For the text-containing cell, return its midpoint in [x, y] coordinate format. 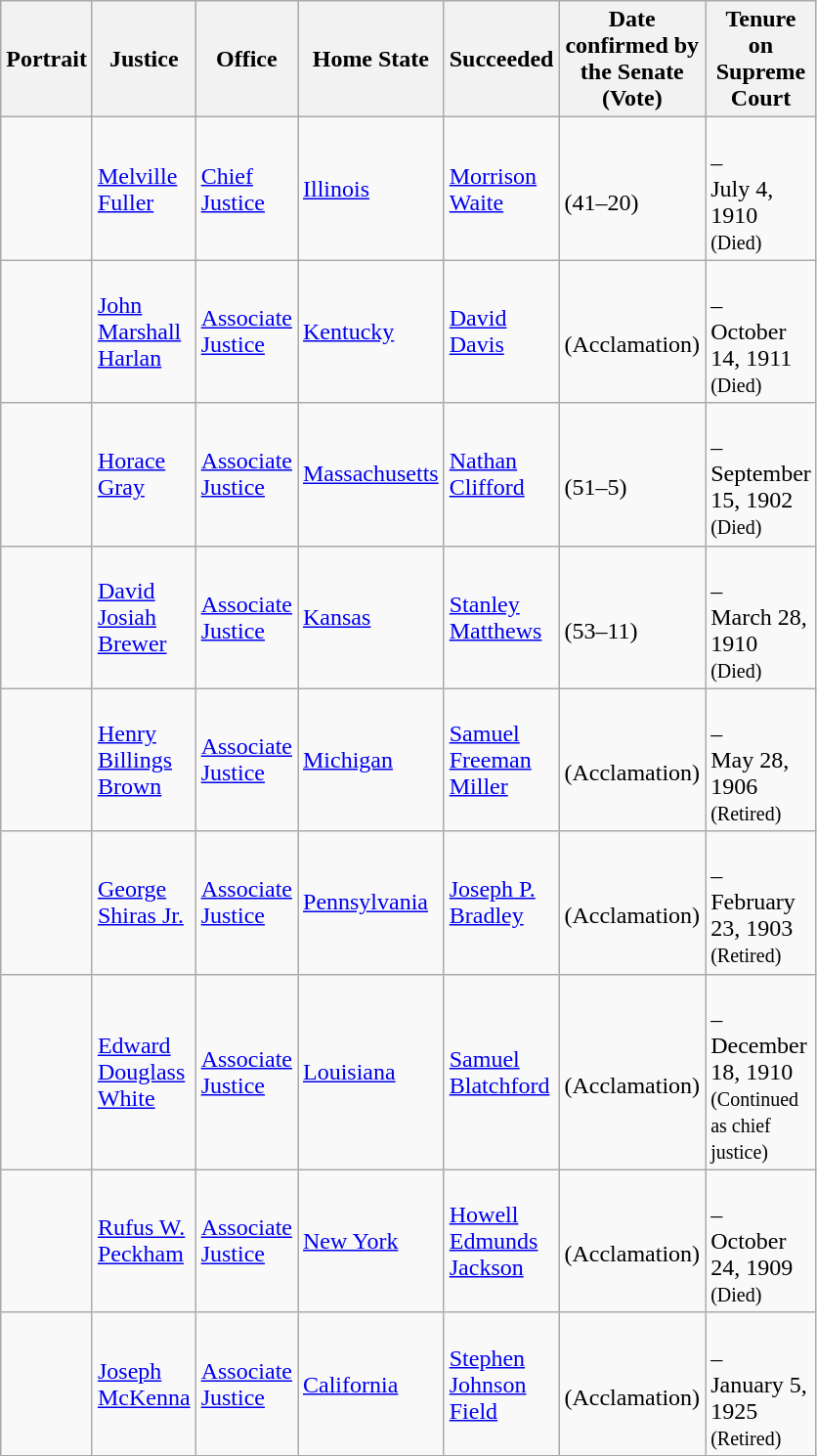
Kentucky [370, 331]
Rufus W. Peckham [144, 1241]
George Shiras Jr. [144, 903]
Illinois [370, 189]
Succeeded [501, 59]
Horace Gray [144, 474]
Date confirmed by the Senate(Vote) [632, 59]
Office [246, 59]
Tenure on Supreme Court [761, 59]
–December 18, 1910(Continued as chief justice) [761, 1072]
Michigan [370, 760]
Massachusetts [370, 474]
Stephen Johnson Field [501, 1384]
Joseph P. Bradley [501, 903]
Kansas [370, 617]
Chief Justice [246, 189]
(53–11) [632, 617]
–May 28, 1906(Retired) [761, 760]
New York [370, 1241]
Howell Edmunds Jackson [501, 1241]
David Josiah Brewer [144, 617]
–September 15, 1902(Died) [761, 474]
California [370, 1384]
Pennsylvania [370, 903]
Portrait [47, 59]
(51–5) [632, 474]
Stanley Matthews [501, 617]
–October 14, 1911(Died) [761, 331]
Edward Douglass White [144, 1072]
Justice [144, 59]
John Marshall Harlan [144, 331]
–October 24, 1909(Died) [761, 1241]
–January 5, 1925(Retired) [761, 1384]
Samuel Blatchford [501, 1072]
Melville Fuller [144, 189]
Joseph McKenna [144, 1384]
–March 28, 1910(Died) [761, 617]
Louisiana [370, 1072]
Samuel Freeman Miller [501, 760]
Henry Billings Brown [144, 760]
Home State [370, 59]
Morrison Waite [501, 189]
Nathan Clifford [501, 474]
–February 23, 1903(Retired) [761, 903]
–July 4, 1910(Died) [761, 189]
(41–20) [632, 189]
David Davis [501, 331]
